Search for the cell housing the specified text and yield its (x, y) center coordinate. 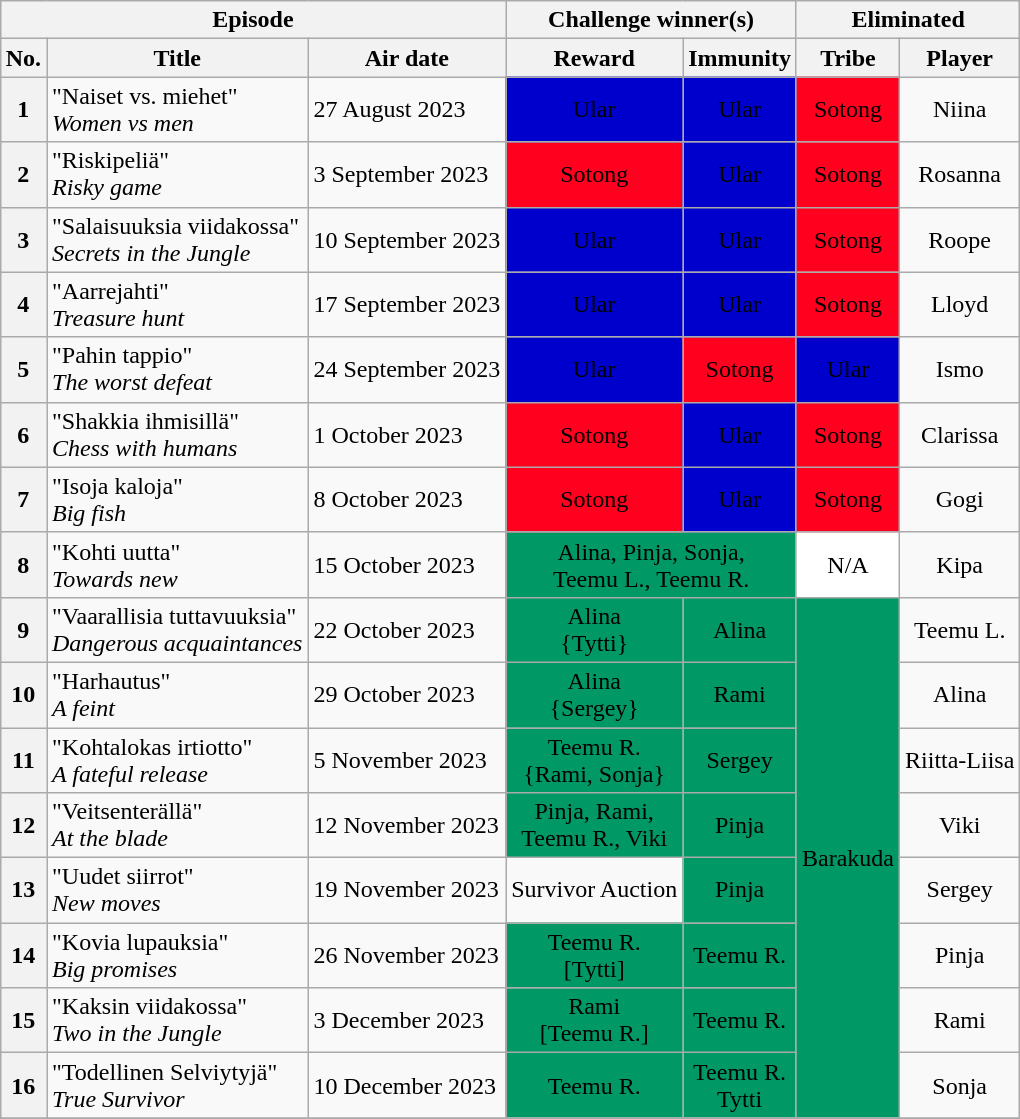
9 (23, 630)
Teemu L. (960, 630)
Ismo (960, 370)
3 September 2023 (407, 174)
6 (23, 434)
Alina, Pinja, Sonja,Teemu L., Teemu R. (652, 564)
"Salaisuuksia viidakossa"Secrets in the Jungle (176, 240)
"Kovia lupauksia"Big promises (176, 956)
"Harhautus"A feint (176, 694)
Riitta-Liisa (960, 760)
Teemu R.{Rami, Sonja} (594, 760)
29 October 2023 (407, 694)
7 (23, 500)
Kipa (960, 564)
Lloyd (960, 304)
"Shakkia ihmisillä"Chess with humans (176, 434)
"Naiset vs. miehet"Women vs men (176, 110)
3 (23, 240)
Challenge winner(s) (652, 20)
13 (23, 890)
3 December 2023 (407, 1020)
Gogi (960, 500)
Teemu R.[Tytti] (594, 956)
Sonja (960, 1086)
17 September 2023 (407, 304)
"Riskipeliä"Risky game (176, 174)
"Isoja kaloja"Big fish (176, 500)
12 November 2023 (407, 826)
8 October 2023 (407, 500)
26 November 2023 (407, 956)
Alina{Sergey} (594, 694)
"Kohti uutta"Towards new (176, 564)
Air date (407, 58)
1 (23, 110)
"Vaarallisia tuttavuuksia"Dangerous acquaintances (176, 630)
Rosanna (960, 174)
16 (23, 1086)
Viki (960, 826)
5 (23, 370)
Title (176, 58)
14 (23, 956)
Pinja, Rami, Teemu R., Viki (594, 826)
Clarissa (960, 434)
No. (23, 58)
10 (23, 694)
Barakuda (848, 857)
"Todellinen Selviytyjä"True Survivor (176, 1086)
24 September 2023 (407, 370)
Episode (253, 20)
Alina{Tytti} (594, 630)
22 October 2023 (407, 630)
Tribe (848, 58)
Teemu R.Tytti (740, 1086)
5 November 2023 (407, 760)
"Kohtalokas irtiotto"A fateful release (176, 760)
"Veitsenterällä"At the blade (176, 826)
Player (960, 58)
"Kaksin viidakossa"Two in the Jungle (176, 1020)
Rami[Teemu R.] (594, 1020)
4 (23, 304)
N/A (848, 564)
10 December 2023 (407, 1086)
10 September 2023 (407, 240)
"Pahin tappio"The worst defeat (176, 370)
Niina (960, 110)
Survivor Auction (594, 890)
27 August 2023 (407, 110)
15 October 2023 (407, 564)
15 (23, 1020)
Immunity (740, 58)
2 (23, 174)
"Uudet siirrot"New moves (176, 890)
"Aarrejahti"Treasure hunt (176, 304)
Eliminated (908, 20)
1 October 2023 (407, 434)
12 (23, 826)
19 November 2023 (407, 890)
Reward (594, 58)
11 (23, 760)
Roope (960, 240)
8 (23, 564)
